Detect which cell encompasses the target text, then output its [X, Y] center coordinate. 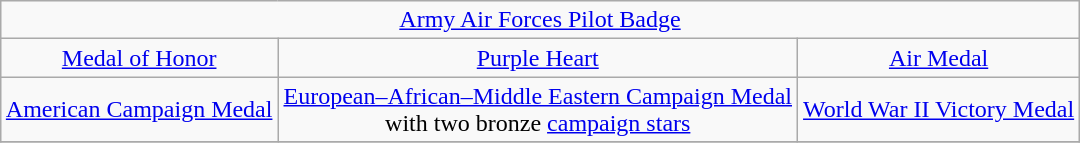
American Campaign Medal [139, 110]
Medal of Honor [139, 58]
Army Air Forces Pilot Badge [540, 20]
Air Medal [939, 58]
World War II Victory Medal [939, 110]
Purple Heart [538, 58]
European–African–Middle Eastern Campaign Medalwith two bronze campaign stars [538, 110]
